Capture the cell that displays the provided text and extract its (x, y) central coordinate. 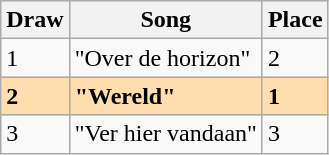
Draw (35, 20)
"Wereld" (166, 96)
"Over de horizon" (166, 58)
"Ver hier vandaan" (166, 134)
Place (295, 20)
Song (166, 20)
